Return the (x, y) coordinate for the center point of the cell that contains the specified text.  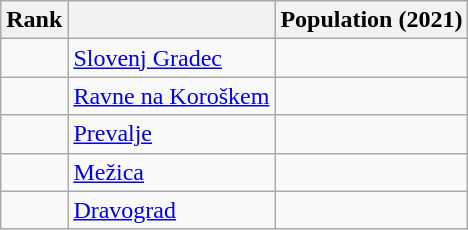
Mežica (172, 172)
Population (2021) (372, 20)
Prevalje (172, 134)
Rank (34, 20)
Ravne na Koroškem (172, 96)
Dravograd (172, 210)
Slovenj Gradec (172, 58)
